Output the [x, y] coordinate of the center of the cell containing the given text.  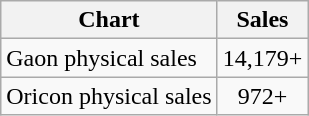
Chart [109, 20]
Gaon physical sales [109, 58]
14,179+ [262, 58]
Oricon physical sales [109, 96]
972+ [262, 96]
Sales [262, 20]
